Pinpoint the cell where the given text exists, returning its (x, y) midpoint coordinate. 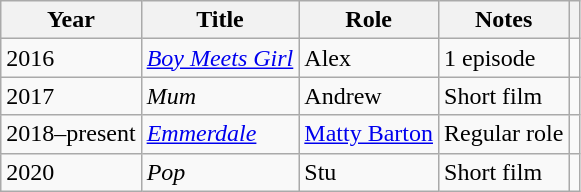
2018–present (71, 134)
Boy Meets Girl (220, 58)
Pop (220, 172)
2020 (71, 172)
Stu (369, 172)
Title (220, 20)
Notes (504, 20)
2017 (71, 96)
1 episode (504, 58)
Role (369, 20)
Year (71, 20)
2016 (71, 58)
Alex (369, 58)
Regular role (504, 134)
Emmerdale (220, 134)
Matty Barton (369, 134)
Andrew (369, 96)
Mum (220, 96)
